Search for the cell housing the specified text and yield its (x, y) center coordinate. 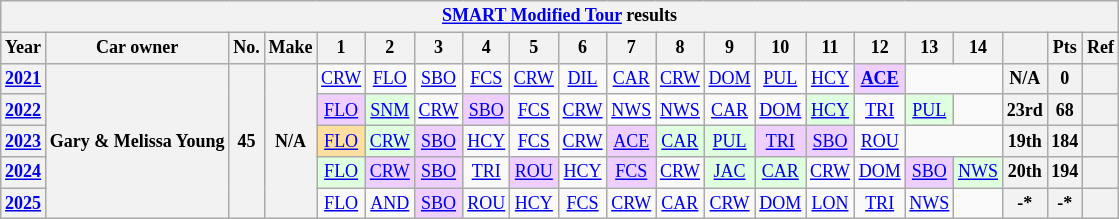
20th (1024, 172)
Gary & Melissa Young (137, 141)
4 (486, 48)
2023 (24, 140)
11 (830, 48)
Make (290, 48)
12 (880, 48)
SMART Modified Tour results (560, 16)
Car owner (137, 48)
0 (1065, 78)
2 (390, 48)
9 (730, 48)
5 (534, 48)
1 (342, 48)
2025 (24, 204)
13 (930, 48)
68 (1065, 110)
45 (246, 141)
Pts (1065, 48)
2024 (24, 172)
Year (24, 48)
Ref (1101, 48)
184 (1065, 140)
2022 (24, 110)
DIL (582, 78)
14 (978, 48)
23rd (1024, 110)
No. (246, 48)
AND (390, 204)
8 (680, 48)
10 (780, 48)
LON (830, 204)
SNM (390, 110)
7 (632, 48)
JAC (730, 172)
194 (1065, 172)
6 (582, 48)
19th (1024, 140)
3 (438, 48)
2021 (24, 78)
